Pinpoint the cell where the given text exists, returning its (x, y) midpoint coordinate. 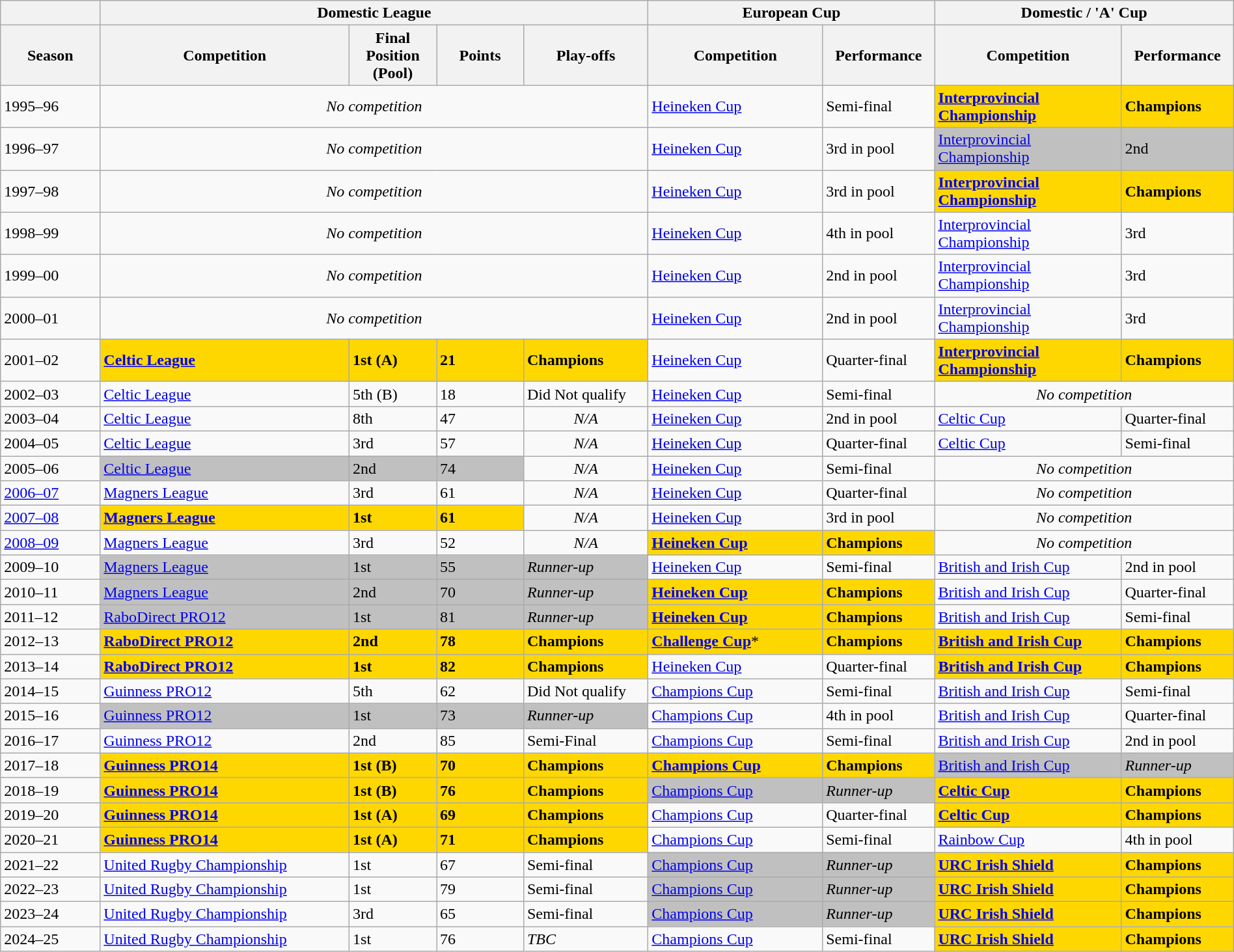
2008–09 (51, 543)
Final Position (Pool) (393, 55)
78 (480, 642)
2009–10 (51, 567)
Challenge Cup* (735, 642)
2006–07 (51, 493)
1995–96 (51, 107)
2003–04 (51, 418)
Season (51, 55)
2020–21 (51, 839)
2014–15 (51, 691)
2019–20 (51, 815)
Domestic / 'A' Cup (1084, 13)
8th (393, 418)
74 (480, 468)
2013–14 (51, 666)
2002–03 (51, 394)
2015–16 (51, 716)
Play-offs (586, 55)
81 (480, 617)
65 (480, 914)
Points (480, 55)
2007–08 (51, 518)
1996–97 (51, 148)
2011–12 (51, 617)
2000–01 (51, 318)
2017–18 (51, 765)
2012–13 (51, 642)
Semi-Final (586, 741)
5th (B) (393, 394)
1998–99 (51, 233)
21 (480, 360)
2001–02 (51, 360)
TBC (586, 939)
Rainbow Cup (1028, 839)
52 (480, 543)
79 (480, 890)
1999–00 (51, 276)
18 (480, 394)
62 (480, 691)
71 (480, 839)
2023–24 (51, 914)
85 (480, 741)
2016–17 (51, 741)
1997–98 (51, 191)
82 (480, 666)
Domestic League (374, 13)
47 (480, 418)
2024–25 (51, 939)
2010–11 (51, 592)
69 (480, 815)
67 (480, 865)
2021–22 (51, 865)
2004–05 (51, 443)
2005–06 (51, 468)
2022–23 (51, 890)
57 (480, 443)
2018–19 (51, 790)
55 (480, 567)
European Cup (791, 13)
5th (393, 691)
73 (480, 716)
